Determine the [x, y] coordinate at the center of the cell enclosing the given text.  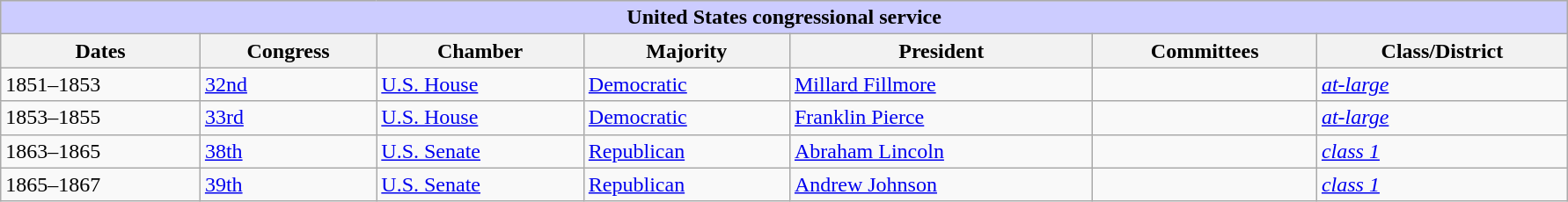
Majority [686, 51]
Franklin Pierce [942, 118]
1853–1855 [100, 118]
1863–1865 [100, 151]
Committees [1205, 51]
Dates [100, 51]
33rd [288, 118]
32nd [288, 84]
United States congressional service [785, 18]
38th [288, 151]
Abraham Lincoln [942, 151]
Class/District [1441, 51]
Millard Fillmore [942, 84]
1851–1853 [100, 84]
Congress [288, 51]
Andrew Johnson [942, 184]
Chamber [480, 51]
President [942, 51]
39th [288, 184]
1865–1867 [100, 184]
